Return the (X, Y) coordinate for the center point of the cell that contains the specified text.  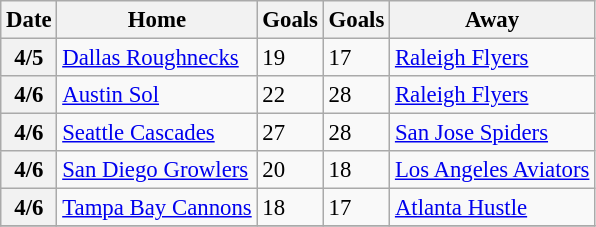
19 (290, 58)
San Diego Growlers (157, 170)
Seattle Cascades (157, 133)
Tampa Bay Cannons (157, 208)
Dallas Roughnecks (157, 58)
Austin Sol (157, 95)
Date (29, 20)
27 (290, 133)
Away (492, 20)
Los Angeles Aviators (492, 170)
Home (157, 20)
Atlanta Hustle (492, 208)
22 (290, 95)
4/5 (29, 58)
San Jose Spiders (492, 133)
20 (290, 170)
